Return [X, Y] of the center of cell containing provided text 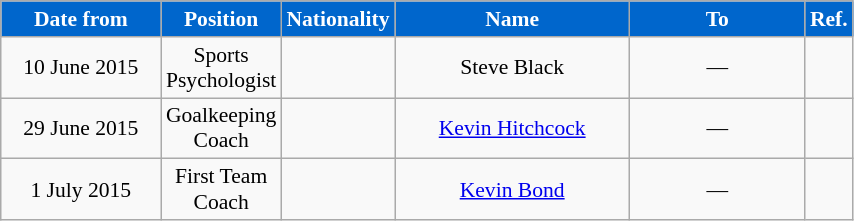
First Team Coach [221, 190]
Steve Black [512, 68]
Goalkeeping Coach [221, 128]
Kevin Hitchcock [512, 128]
Name [512, 19]
29 June 2015 [81, 128]
Ref. [829, 19]
Sports Psychologist [221, 68]
Position [221, 19]
Date from [81, 19]
Nationality [338, 19]
Kevin Bond [512, 190]
10 June 2015 [81, 68]
1 July 2015 [81, 190]
To [718, 19]
